Scan for the cell matching the given text and deliver its [x, y] coordinate at center. 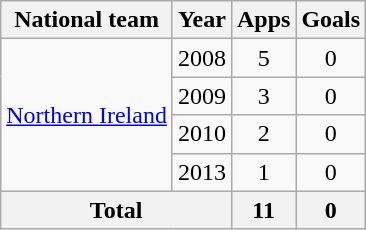
2013 [202, 172]
2010 [202, 134]
Apps [263, 20]
2009 [202, 96]
11 [263, 210]
2008 [202, 58]
Total [116, 210]
National team [87, 20]
Goals [331, 20]
Year [202, 20]
5 [263, 58]
Northern Ireland [87, 115]
1 [263, 172]
2 [263, 134]
3 [263, 96]
